Extract the [x, y] coordinate from the center of the cell holding the provided text.  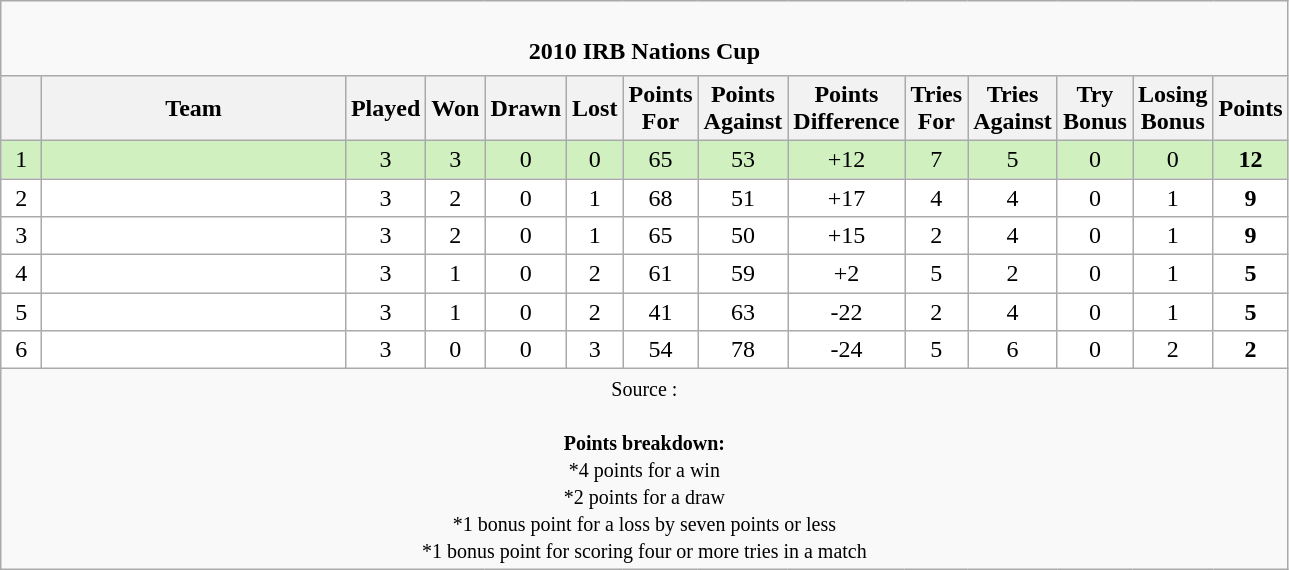
+17 [846, 197]
Tries For [936, 108]
Team [194, 108]
Losing Bonus [1172, 108]
Played [385, 108]
61 [660, 274]
68 [660, 197]
41 [660, 312]
Points Difference [846, 108]
Tries Against [1013, 108]
7 [936, 159]
Points [1250, 108]
Lost [595, 108]
51 [743, 197]
54 [660, 350]
Won [456, 108]
78 [743, 350]
50 [743, 236]
12 [1250, 159]
-24 [846, 350]
-22 [846, 312]
+12 [846, 159]
53 [743, 159]
Points For [660, 108]
59 [743, 274]
63 [743, 312]
Points Against [743, 108]
Drawn [526, 108]
+15 [846, 236]
Try Bonus [1094, 108]
+2 [846, 274]
